Find where the given text appears and provide that cell's center as (X, Y) coordinate. 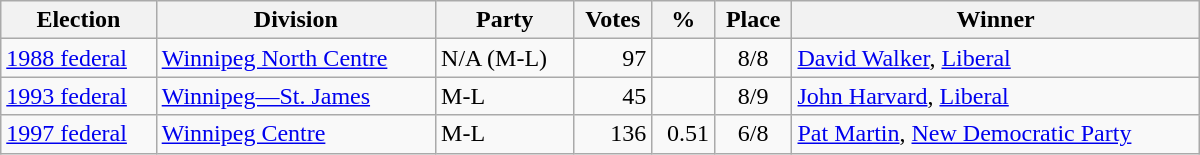
136 (613, 134)
David Walker, Liberal (996, 58)
8/9 (753, 96)
John Harvard, Liberal (996, 96)
1988 federal (78, 58)
Party (505, 20)
1997 federal (78, 134)
Place (753, 20)
1993 federal (78, 96)
8/8 (753, 58)
N/A (M-L) (505, 58)
0.51 (684, 134)
Winnipeg Centre (296, 134)
Winnipeg—St. James (296, 96)
6/8 (753, 134)
Election (78, 20)
Pat Martin, New Democratic Party (996, 134)
Winner (996, 20)
Division (296, 20)
45 (613, 96)
97 (613, 58)
Votes (613, 20)
Winnipeg North Centre (296, 58)
% (684, 20)
